Detect which cell encompasses the target text, then output its [x, y] center coordinate. 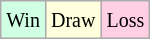
Win [24, 20]
Loss [126, 20]
Draw [72, 20]
